Locate the cell with the specified text and output its (X, Y) center coordinate. 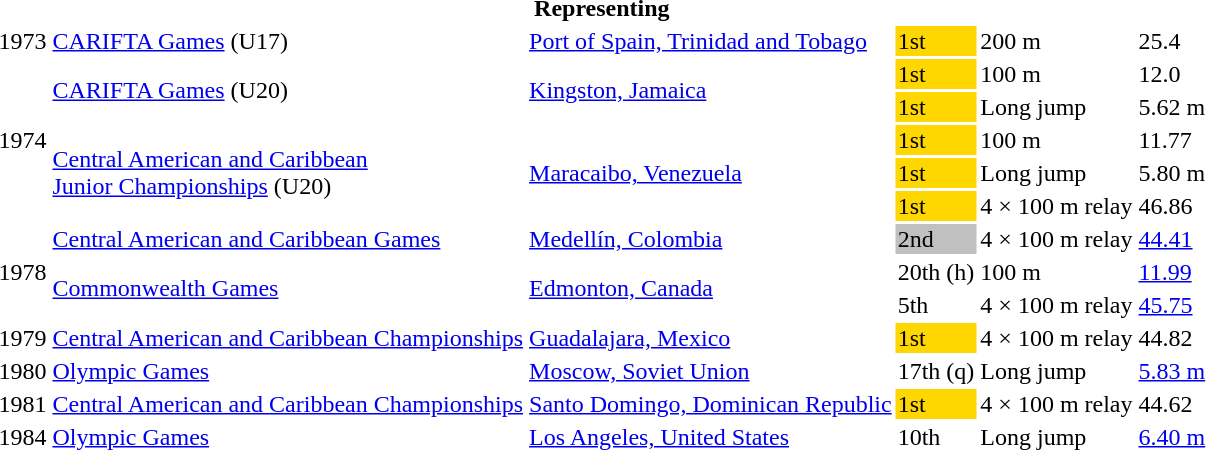
200 m (1056, 41)
Medellín, Colombia (711, 239)
Central American and CaribbeanJunior Championships (U20) (288, 173)
5th (936, 305)
2nd (936, 239)
CARIFTA Games (U17) (288, 41)
Moscow, Soviet Union (711, 371)
Commonwealth Games (288, 288)
Kingston, Jamaica (711, 90)
Edmonton, Canada (711, 288)
Central American and Caribbean Games (288, 239)
Guadalajara, Mexico (711, 338)
CARIFTA Games (U20) (288, 90)
Port of Spain, Trinidad and Tobago (711, 41)
Maracaibo, Venezuela (711, 173)
17th (q) (936, 371)
Olympic Games (288, 371)
20th (h) (936, 272)
Santo Domingo, Dominican Republic (711, 404)
